Extract the (x, y) coordinate from the center of the cell holding the provided text.  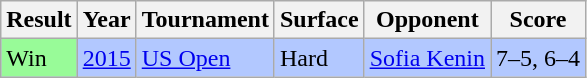
Result (39, 20)
Sofia Kenin (427, 58)
Opponent (427, 20)
Hard (319, 58)
Score (538, 20)
US Open (205, 58)
Year (106, 20)
Tournament (205, 20)
Surface (319, 20)
2015 (106, 58)
7–5, 6–4 (538, 58)
Win (39, 58)
